Determine the [X, Y] coordinate at the center of the cell enclosing the given text.  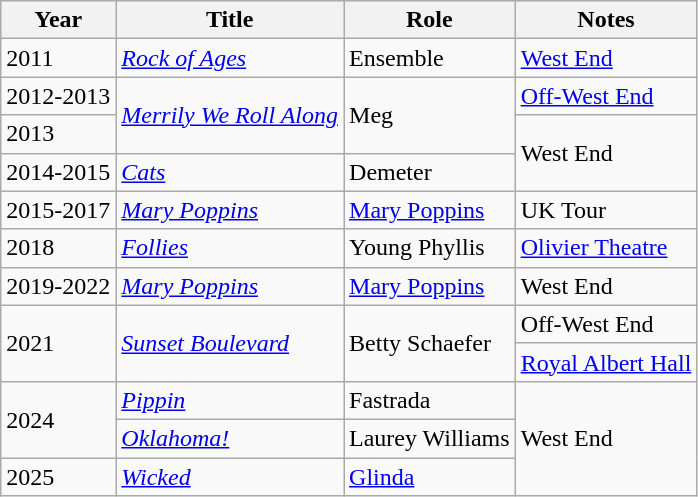
Fastrada [430, 400]
2018 [58, 248]
Oklahoma! [230, 438]
Cats [230, 172]
Sunset Boulevard [230, 343]
Year [58, 20]
Merrily We Roll Along [230, 115]
2012-2013 [58, 96]
Pippin [230, 400]
Follies [230, 248]
2021 [58, 343]
UK Tour [606, 210]
2019-2022 [58, 286]
2013 [58, 134]
Young Phyllis [430, 248]
Demeter [430, 172]
Wicked [230, 477]
Notes [606, 20]
2024 [58, 419]
Role [430, 20]
Betty Schaefer [430, 343]
Laurey Williams [430, 438]
2014-2015 [58, 172]
Rock of Ages [230, 58]
2011 [58, 58]
Meg [430, 115]
Glinda [430, 477]
Title [230, 20]
Olivier Theatre [606, 248]
Royal Albert Hall [606, 362]
Ensemble [430, 58]
2015-2017 [58, 210]
2025 [58, 477]
